Capture the cell that displays the provided text and extract its (x, y) central coordinate. 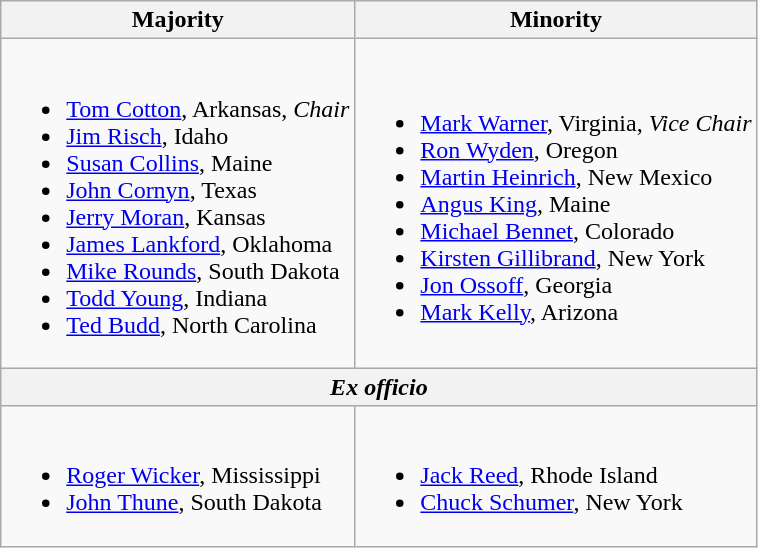
Minority (556, 20)
Roger Wicker, MississippiJohn Thune, South Dakota (178, 476)
Majority (178, 20)
Jack Reed, Rhode IslandChuck Schumer, New York (556, 476)
Ex officio (379, 387)
